Return the (x, y) coordinate for the center point of the cell that contains the specified text.  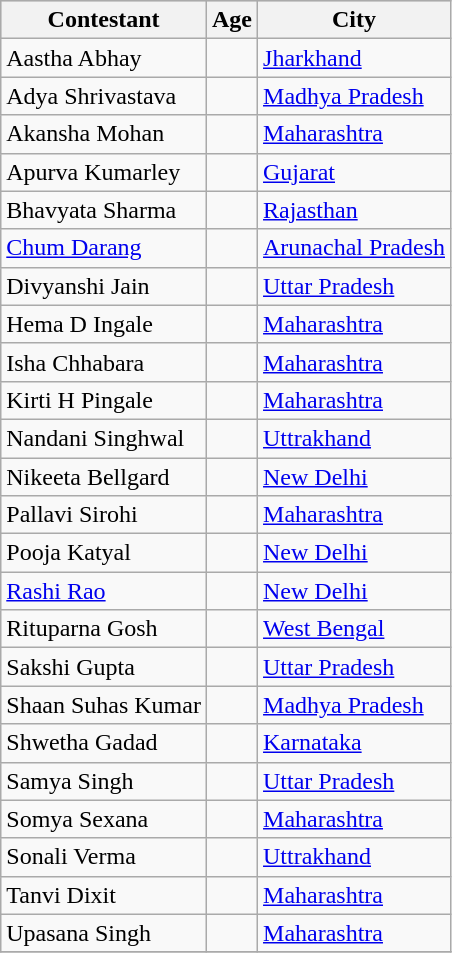
West Bengal (354, 629)
Upasana Singh (104, 933)
Age (232, 20)
Contestant (104, 20)
Rituparna Gosh (104, 629)
Nandani Singhwal (104, 438)
Gujarat (354, 172)
Pooja Katyal (104, 553)
City (354, 20)
Kirti H Pingale (104, 400)
Tanvi Dixit (104, 895)
Divyanshi Jain (104, 286)
Apurva Kumarley (104, 172)
Shwetha Gadad (104, 743)
Arunachal Pradesh (354, 248)
Nikeeta Bellgard (104, 477)
Karnataka (354, 743)
Sakshi Gupta (104, 667)
Bhavyata Sharma (104, 210)
Hema D Ingale (104, 324)
Shaan Suhas Kumar (104, 705)
Aastha Abhay (104, 58)
Rashi Rao (104, 591)
Adya Shrivastava (104, 96)
Samya Singh (104, 781)
Sonali Verma (104, 857)
Pallavi Sirohi (104, 515)
Rajasthan (354, 210)
Jharkhand (354, 58)
Isha Chhabara (104, 362)
Somya Sexana (104, 819)
Chum Darang (104, 248)
Akansha Mohan (104, 134)
